Provide the (X, Y) coordinate of the cell's center where the given text is located.  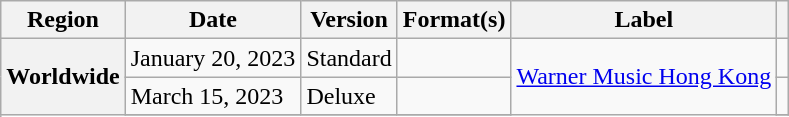
Worldwide (63, 77)
January 20, 2023 (213, 58)
Label (644, 20)
Standard (349, 58)
Version (349, 20)
Warner Music Hong Kong (644, 77)
Deluxe (349, 96)
Region (63, 20)
Date (213, 20)
Format(s) (454, 20)
March 15, 2023 (213, 96)
